Determine the [x, y] coordinate at the center of the cell enclosing the given text.  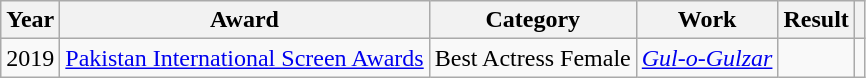
Work [707, 20]
Award [244, 20]
Year [30, 20]
2019 [30, 58]
Pakistan International Screen Awards [244, 58]
Result [816, 20]
Best Actress Female [532, 58]
Gul-o-Gulzar [707, 58]
Category [532, 20]
